Identify which cell holds the provided text, then report its (x, y) central coordinate. 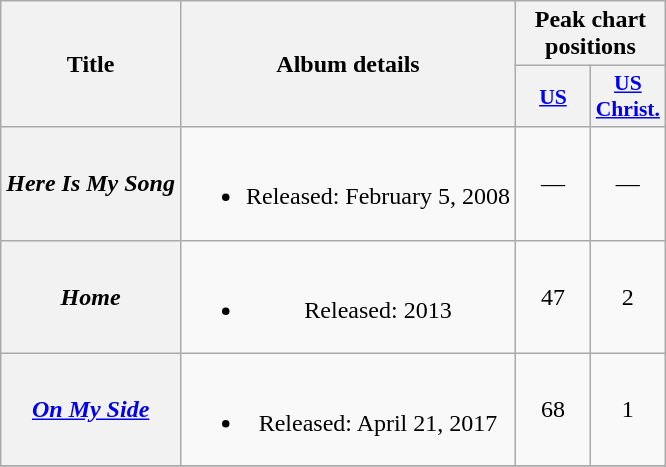
Released: February 5, 2008 (348, 184)
68 (552, 410)
Released: April 21, 2017 (348, 410)
US (552, 96)
1 (628, 410)
Released: 2013 (348, 296)
Here Is My Song (91, 184)
Peak chart positions (590, 34)
USChrist. (628, 96)
47 (552, 296)
Home (91, 296)
On My Side (91, 410)
2 (628, 296)
Album details (348, 64)
Title (91, 64)
